Identify which cell holds the provided text, then report its (X, Y) central coordinate. 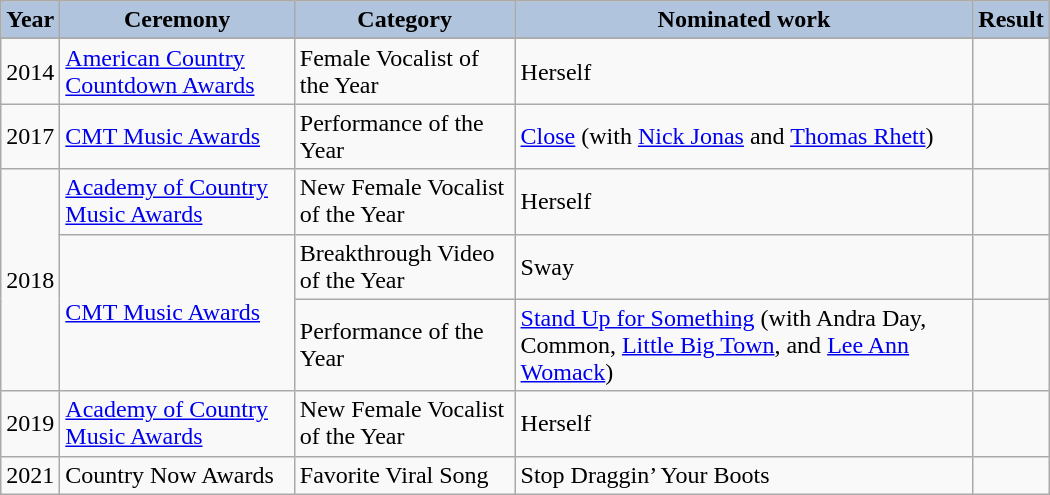
Category (404, 20)
Favorite Viral Song (404, 475)
Close (with Nick Jonas and Thomas Rhett) (744, 136)
2019 (30, 424)
Result (1011, 20)
American Country Countdown Awards (177, 72)
Nominated work (744, 20)
Female Vocalist of the Year (404, 72)
2021 (30, 475)
Ceremony (177, 20)
Stand Up for Something (with Andra Day, Common, Little Big Town, and Lee Ann Womack) (744, 345)
Sway (744, 266)
2014 (30, 72)
Stop Draggin’ Your Boots (744, 475)
Year (30, 20)
Breakthrough Video of the Year (404, 266)
2018 (30, 280)
2017 (30, 136)
Country Now Awards (177, 475)
